Detect which cell encompasses the target text, then output its (X, Y) center coordinate. 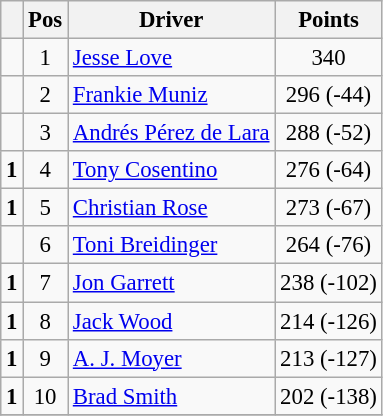
Jack Wood (172, 321)
Points (328, 20)
264 (-76) (328, 245)
213 (-127) (328, 358)
Jesse Love (172, 58)
Frankie Muniz (172, 95)
276 (-64) (328, 170)
238 (-102) (328, 283)
288 (-52) (328, 133)
273 (-67) (328, 208)
2 (46, 95)
Brad Smith (172, 396)
296 (-44) (328, 95)
4 (46, 170)
Tony Cosentino (172, 170)
7 (46, 283)
214 (-126) (328, 321)
Christian Rose (172, 208)
202 (-138) (328, 396)
5 (46, 208)
Jon Garrett (172, 283)
Pos (46, 20)
Andrés Pérez de Lara (172, 133)
8 (46, 321)
3 (46, 133)
10 (46, 396)
6 (46, 245)
340 (328, 58)
Driver (172, 20)
Toni Breidinger (172, 245)
9 (46, 358)
A. J. Moyer (172, 358)
